Identify which cell holds the provided text, then report its [X, Y] central coordinate. 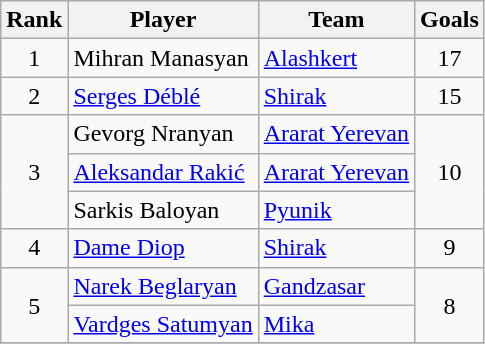
Dame Diop [163, 248]
15 [450, 96]
Sarkis Baloyan [163, 210]
Mika [336, 324]
Serges Déblé [163, 96]
8 [450, 305]
Narek Beglaryan [163, 286]
Goals [450, 20]
Player [163, 20]
Vardges Satumyan [163, 324]
9 [450, 248]
2 [34, 96]
17 [450, 58]
Aleksandar Rakić [163, 172]
Mihran Manasyan [163, 58]
5 [34, 305]
Team [336, 20]
4 [34, 248]
10 [450, 172]
Gandzasar [336, 286]
Rank [34, 20]
Gevorg Nranyan [163, 134]
3 [34, 172]
1 [34, 58]
Pyunik [336, 210]
Alashkert [336, 58]
